Scan for the cell matching the given text and deliver its [x, y] coordinate at center. 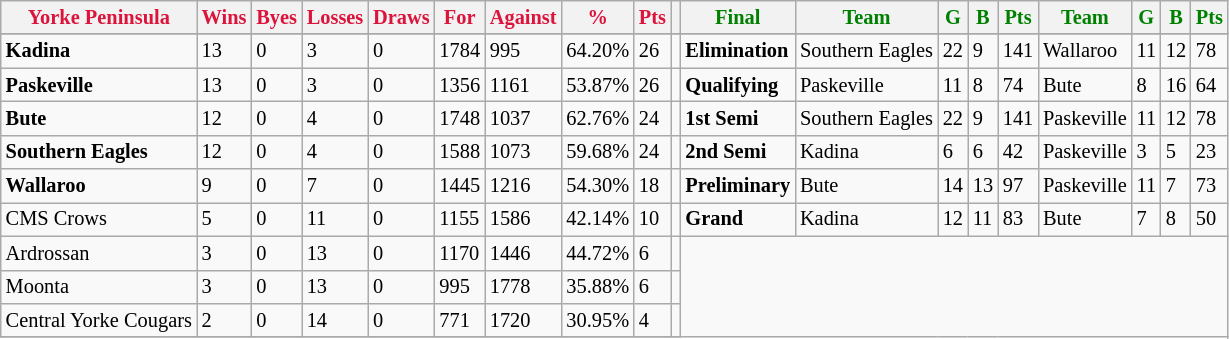
% [598, 17]
73 [1210, 186]
30.95% [598, 320]
Central Yorke Cougars [99, 320]
62.76% [598, 118]
1446 [524, 253]
Grand [738, 219]
Final [738, 17]
54.30% [598, 186]
Byes [276, 17]
1784 [459, 51]
Draws [401, 17]
1037 [524, 118]
Preliminary [738, 186]
1748 [459, 118]
42 [1018, 152]
CMS Crows [99, 219]
1073 [524, 152]
2 [224, 320]
64 [1210, 85]
1778 [524, 287]
For [459, 17]
42.14% [598, 219]
2nd Semi [738, 152]
1586 [524, 219]
59.68% [598, 152]
35.88% [598, 287]
1216 [524, 186]
44.72% [598, 253]
50 [1210, 219]
Qualifying [738, 85]
Losses [335, 17]
1st Semi [738, 118]
53.87% [598, 85]
1155 [459, 219]
Wins [224, 17]
1588 [459, 152]
74 [1018, 85]
1445 [459, 186]
64.20% [598, 51]
16 [1176, 85]
Ardrossan [99, 253]
Elimination [738, 51]
Against [524, 17]
97 [1018, 186]
1161 [524, 85]
Moonta [99, 287]
1356 [459, 85]
1170 [459, 253]
83 [1018, 219]
23 [1210, 152]
771 [459, 320]
1720 [524, 320]
Yorke Peninsula [99, 17]
10 [652, 219]
18 [652, 186]
